Return the (X, Y) coordinate for the center point of the cell that contains the specified text.  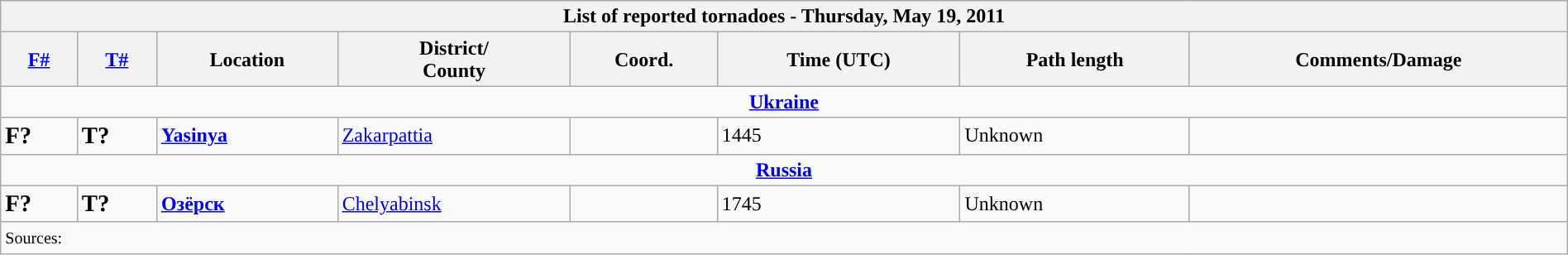
Озёрск (246, 204)
1745 (839, 204)
F# (40, 60)
Russia (784, 170)
Zakarpattia (454, 136)
Location (246, 60)
List of reported tornadoes - Thursday, May 19, 2011 (784, 17)
Sources: (784, 238)
Time (UTC) (839, 60)
Path length (1075, 60)
Coord. (643, 60)
Ukraine (784, 102)
Yasinya (246, 136)
District/County (454, 60)
Comments/Damage (1378, 60)
T# (117, 60)
1445 (839, 136)
Chelyabinsk (454, 204)
